Output the (x, y) coordinate of the center of the cell containing the given text.  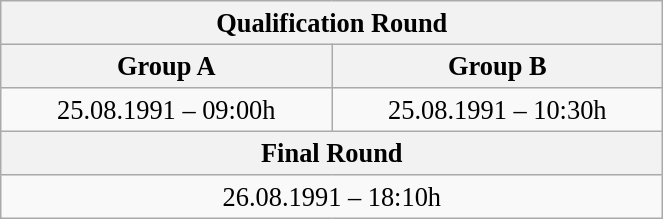
Group A (166, 66)
Group B (498, 66)
26.08.1991 – 18:10h (332, 197)
25.08.1991 – 09:00h (166, 109)
Final Round (332, 153)
25.08.1991 – 10:30h (498, 109)
Qualification Round (332, 22)
